Pinpoint the cell where the given text exists, returning its (X, Y) midpoint coordinate. 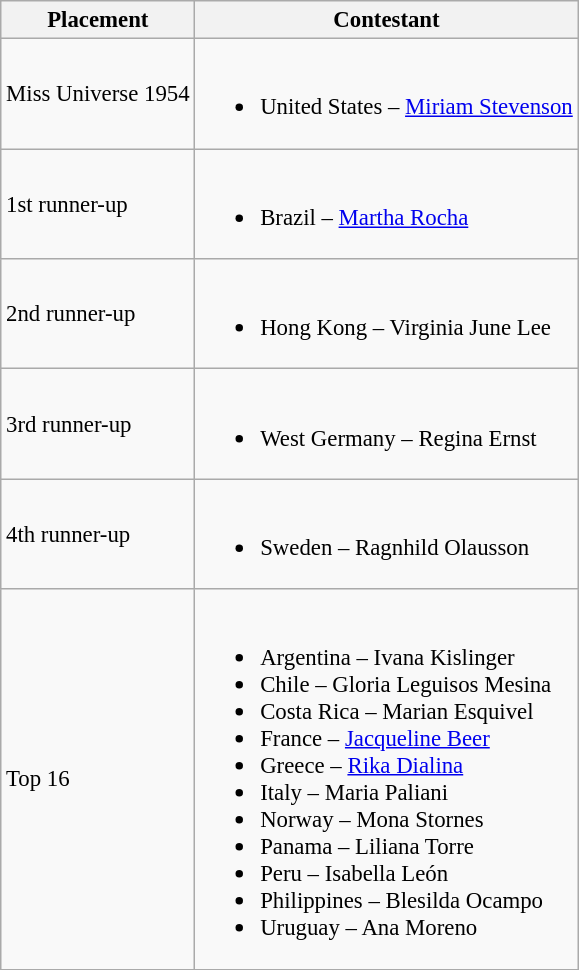
2nd runner-up (98, 314)
Sweden – Ragnhild Olausson (386, 534)
4th runner-up (98, 534)
Brazil – Martha Rocha (386, 204)
Miss Universe 1954 (98, 94)
West Germany – Regina Ernst (386, 424)
Placement (98, 20)
United States – Miriam Stevenson (386, 94)
Top 16 (98, 779)
1st runner-up (98, 204)
Contestant (386, 20)
3rd runner-up (98, 424)
Hong Kong – Virginia June Lee (386, 314)
